Identify which cell holds the provided text, then report its [x, y] central coordinate. 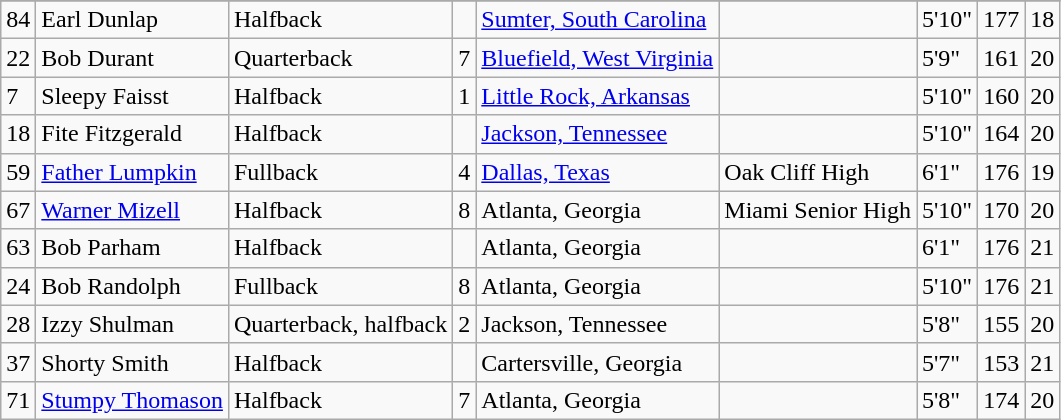
28 [18, 324]
153 [1002, 362]
164 [1002, 134]
5'7" [946, 362]
Bob Parham [132, 248]
59 [18, 172]
Bluefield, West Virginia [598, 58]
Miami Senior High [818, 210]
Stumpy Thomason [132, 400]
Quarterback [340, 58]
Oak Cliff High [818, 172]
63 [18, 248]
160 [1002, 96]
37 [18, 362]
161 [1002, 58]
155 [1002, 324]
24 [18, 286]
67 [18, 210]
Izzy Shulman [132, 324]
Sleepy Faisst [132, 96]
Shorty Smith [132, 362]
4 [464, 172]
Fite Fitzgerald [132, 134]
Little Rock, Arkansas [598, 96]
Bob Durant [132, 58]
174 [1002, 400]
71 [18, 400]
Warner Mizell [132, 210]
Earl Dunlap [132, 20]
Father Lumpkin [132, 172]
19 [1042, 172]
5'9" [946, 58]
2 [464, 324]
Sumter, South Carolina [598, 20]
177 [1002, 20]
Quarterback, halfback [340, 324]
84 [18, 20]
Cartersville, Georgia [598, 362]
1 [464, 96]
22 [18, 58]
170 [1002, 210]
Bob Randolph [132, 286]
Dallas, Texas [598, 172]
